Identify which cell holds the provided text, then report its (x, y) central coordinate. 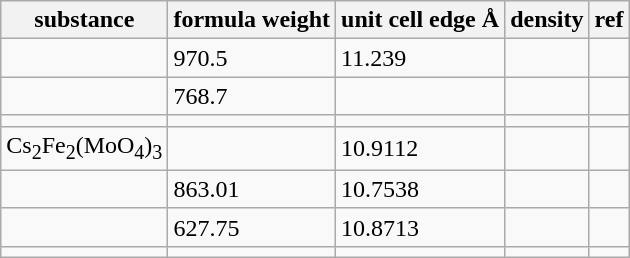
863.01 (252, 189)
formula weight (252, 20)
627.75 (252, 227)
10.7538 (420, 189)
Cs2Fe2(MoO4)3 (84, 148)
ref (609, 20)
10.8713 (420, 227)
10.9112 (420, 148)
970.5 (252, 58)
11.239 (420, 58)
768.7 (252, 96)
unit cell edge Å (420, 20)
density (547, 20)
substance (84, 20)
